Output the (x, y) coordinate of the center of the cell containing the given text.  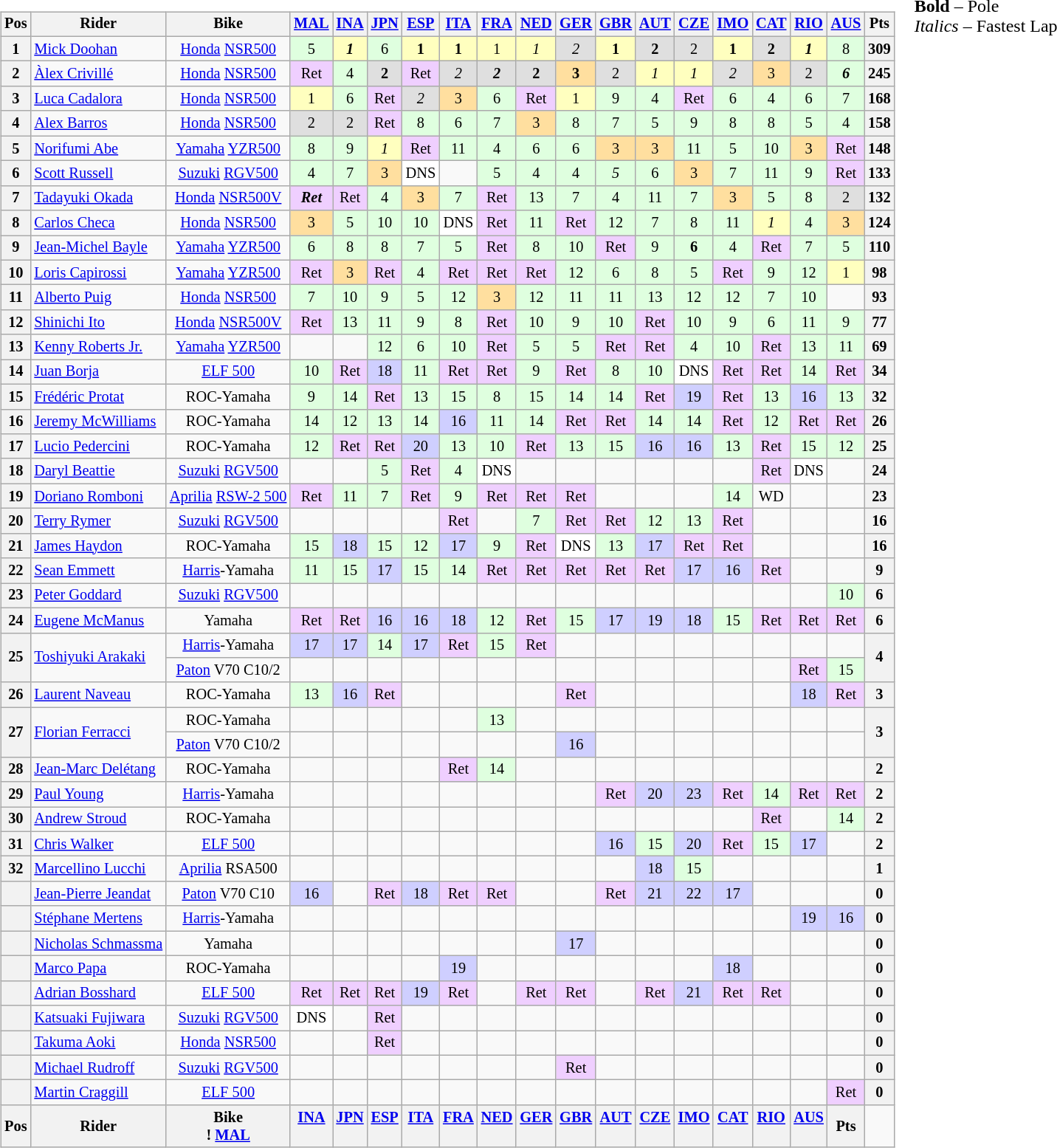
Bike (228, 24)
110 (879, 248)
Chris Walker (98, 844)
Peter Goddard (98, 596)
Marcellino Lucchi (98, 869)
31 (16, 844)
Aprilia RSA500 (228, 869)
Andrew Stroud (98, 819)
245 (879, 74)
Daryl Beattie (98, 471)
Doriano Romboni (98, 496)
Bike! MAL (228, 1127)
Jeremy McWilliams (98, 422)
MAL (311, 24)
Kenny Roberts Jr. (98, 347)
93 (879, 298)
Toshiyuki Arakaki (98, 657)
Norifumi Abe (98, 148)
77 (879, 323)
Àlex Crivillé (98, 74)
Jean-Michel Bayle (98, 248)
Paul Young (98, 794)
158 (879, 123)
Lucio Pedercini (98, 447)
Carlos Checa (98, 223)
30 (16, 819)
309 (879, 49)
Terry Rymer (98, 521)
148 (879, 148)
Paton V70 C10 (228, 894)
27 (16, 732)
124 (879, 223)
132 (879, 198)
Aprilia RSW-2 500 (228, 496)
34 (879, 372)
James Haydon (98, 546)
28 (16, 769)
29 (16, 794)
98 (879, 272)
Luca Cadalora (98, 99)
Marco Papa (98, 969)
Eugene McManus (98, 620)
Takuma Aoki (98, 1043)
Mick Doohan (98, 49)
Tadayuki Okada (98, 198)
Nicholas Schmassma (98, 944)
Shinichi Ito (98, 323)
Michael Rudroff (98, 1068)
Martin Craggill (98, 1093)
Adrian Bosshard (98, 993)
Scott Russell (98, 173)
133 (879, 173)
Jean-Pierre Jeandat (98, 894)
Jean-Marc Delétang (98, 769)
Juan Borja (98, 372)
69 (879, 347)
Loris Capirossi (98, 272)
Laurent Naveau (98, 695)
Stéphane Mertens (98, 918)
Frédéric Protat (98, 396)
WD (771, 496)
Katsuaki Fujiwara (98, 1018)
Sean Emmett (98, 571)
168 (879, 99)
Florian Ferracci (98, 732)
Alex Barros (98, 123)
Alberto Puig (98, 298)
